Search for the cell housing the specified text and yield its (x, y) center coordinate. 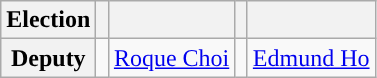
Roque Choi (171, 58)
Election (48, 20)
Edmund Ho (311, 58)
Deputy (48, 58)
